Find where the given text appears and provide that cell's center as [X, Y] coordinate. 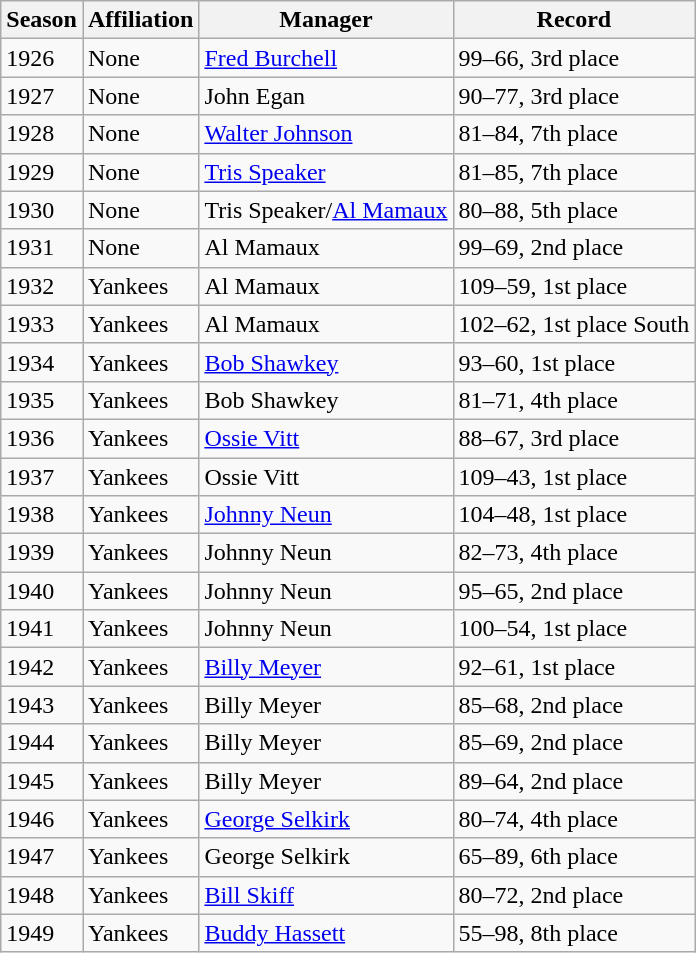
81–84, 7th place [574, 134]
100–54, 1st place [574, 629]
99–66, 3rd place [574, 58]
Tris Speaker/Al Mamaux [326, 210]
1945 [42, 781]
85–69, 2nd place [574, 743]
1943 [42, 705]
1947 [42, 857]
Manager [326, 20]
Bill Skiff [326, 895]
81–85, 7th place [574, 172]
80–74, 4th place [574, 819]
95–65, 2nd place [574, 591]
Walter Johnson [326, 134]
1941 [42, 629]
1930 [42, 210]
1937 [42, 477]
1942 [42, 667]
109–59, 1st place [574, 286]
1929 [42, 172]
1940 [42, 591]
93–60, 1st place [574, 362]
1946 [42, 819]
81–71, 4th place [574, 400]
Affiliation [140, 20]
99–69, 2nd place [574, 248]
1938 [42, 515]
89–64, 2nd place [574, 781]
1933 [42, 324]
85–68, 2nd place [574, 705]
102–62, 1st place South [574, 324]
55–98, 8th place [574, 933]
92–61, 1st place [574, 667]
1948 [42, 895]
1926 [42, 58]
104–48, 1st place [574, 515]
109–43, 1st place [574, 477]
1934 [42, 362]
Buddy Hassett [326, 933]
Season [42, 20]
1935 [42, 400]
80–72, 2nd place [574, 895]
1931 [42, 248]
Record [574, 20]
1928 [42, 134]
Tris Speaker [326, 172]
1944 [42, 743]
88–67, 3rd place [574, 438]
65–89, 6th place [574, 857]
1949 [42, 933]
82–73, 4th place [574, 553]
90–77, 3rd place [574, 96]
1932 [42, 286]
Fred Burchell [326, 58]
1936 [42, 438]
John Egan [326, 96]
1939 [42, 553]
80–88, 5th place [574, 210]
1927 [42, 96]
